Detect which cell encompasses the target text, then output its [x, y] center coordinate. 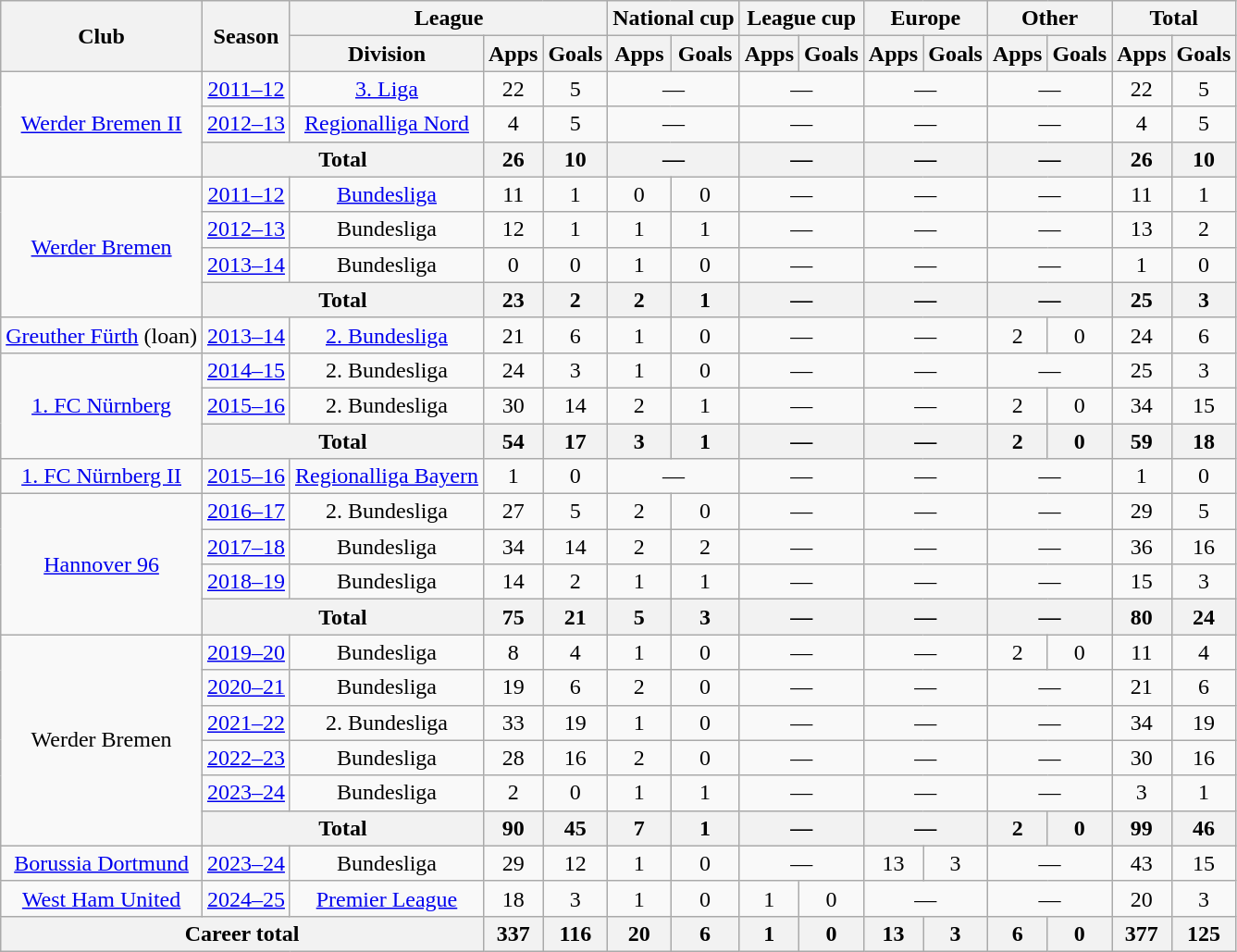
116 [575, 933]
Borussia Dortmund [102, 863]
3. Liga [387, 89]
2019–20 [246, 652]
28 [513, 758]
46 [1204, 828]
337 [513, 933]
99 [1142, 828]
33 [513, 723]
43 [1142, 863]
Greuther Fürth (loan) [102, 335]
Werder Bremen II [102, 124]
80 [1142, 617]
Europe [925, 19]
2021–22 [246, 723]
West Ham United [102, 898]
23 [513, 300]
17 [575, 441]
7 [639, 828]
59 [1142, 441]
2022–23 [246, 758]
2018–19 [246, 582]
Premier League [387, 898]
45 [575, 828]
League cup [801, 19]
1. FC Nürnberg II [102, 476]
36 [1142, 547]
8 [513, 652]
1. FC Nürnberg [102, 405]
Season [246, 36]
2017–18 [246, 547]
90 [513, 828]
Regionalliga Nord [387, 124]
Division [387, 54]
Other [1049, 19]
2016–17 [246, 512]
Career total [242, 933]
League [448, 19]
54 [513, 441]
National cup [674, 19]
Regionalliga Bayern [387, 476]
75 [513, 617]
2014–15 [246, 370]
Club [102, 36]
Hannover 96 [102, 564]
377 [1142, 933]
2024–25 [246, 898]
125 [1204, 933]
2020–21 [246, 687]
27 [513, 512]
